Locate the cell with the specified text and output its (X, Y) center coordinate. 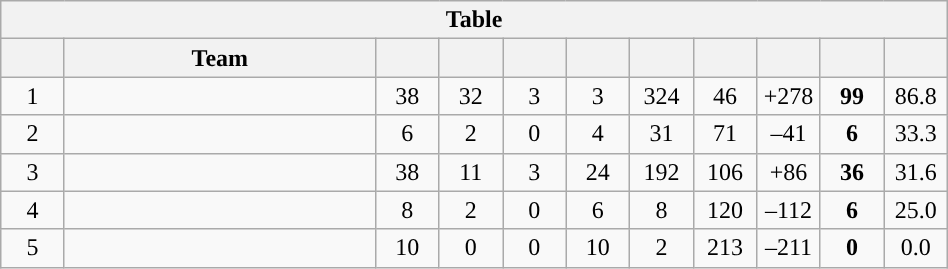
33.3 (916, 134)
192 (662, 172)
–41 (789, 134)
11 (471, 172)
46 (725, 96)
Team (220, 58)
71 (725, 134)
31.6 (916, 172)
99 (852, 96)
86.8 (916, 96)
25.0 (916, 210)
120 (725, 210)
–112 (789, 210)
213 (725, 248)
+278 (789, 96)
32 (471, 96)
36 (852, 172)
Table (474, 20)
1 (33, 96)
24 (598, 172)
324 (662, 96)
5 (33, 248)
31 (662, 134)
0.0 (916, 248)
–211 (789, 248)
106 (725, 172)
+86 (789, 172)
